Search for the cell housing the specified text and yield its (X, Y) center coordinate. 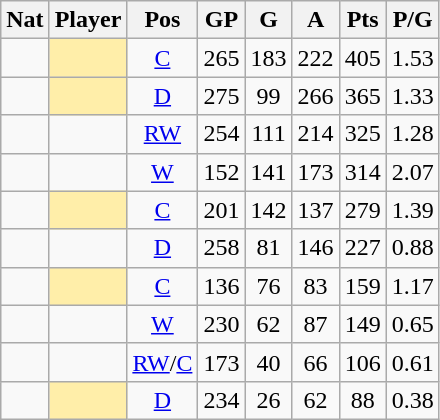
405 (362, 58)
254 (222, 134)
149 (362, 324)
GP (222, 20)
201 (222, 210)
141 (268, 172)
2.07 (412, 172)
111 (268, 134)
88 (362, 400)
106 (362, 362)
136 (222, 286)
83 (316, 286)
66 (316, 362)
152 (222, 172)
99 (268, 96)
365 (362, 96)
A (316, 20)
146 (316, 248)
1.33 (412, 96)
314 (362, 172)
142 (268, 210)
266 (316, 96)
230 (222, 324)
0.61 (412, 362)
159 (362, 286)
Nat (25, 20)
87 (316, 324)
RW (162, 134)
258 (222, 248)
325 (362, 134)
137 (316, 210)
1.53 (412, 58)
76 (268, 286)
227 (362, 248)
RW/C (162, 362)
Pos (162, 20)
222 (316, 58)
279 (362, 210)
40 (268, 362)
0.65 (412, 324)
1.28 (412, 134)
Player (88, 20)
214 (316, 134)
0.38 (412, 400)
26 (268, 400)
183 (268, 58)
81 (268, 248)
P/G (412, 20)
Pts (362, 20)
1.39 (412, 210)
1.17 (412, 286)
234 (222, 400)
0.88 (412, 248)
265 (222, 58)
G (268, 20)
275 (222, 96)
